Search for the cell housing the specified text and yield its [x, y] center coordinate. 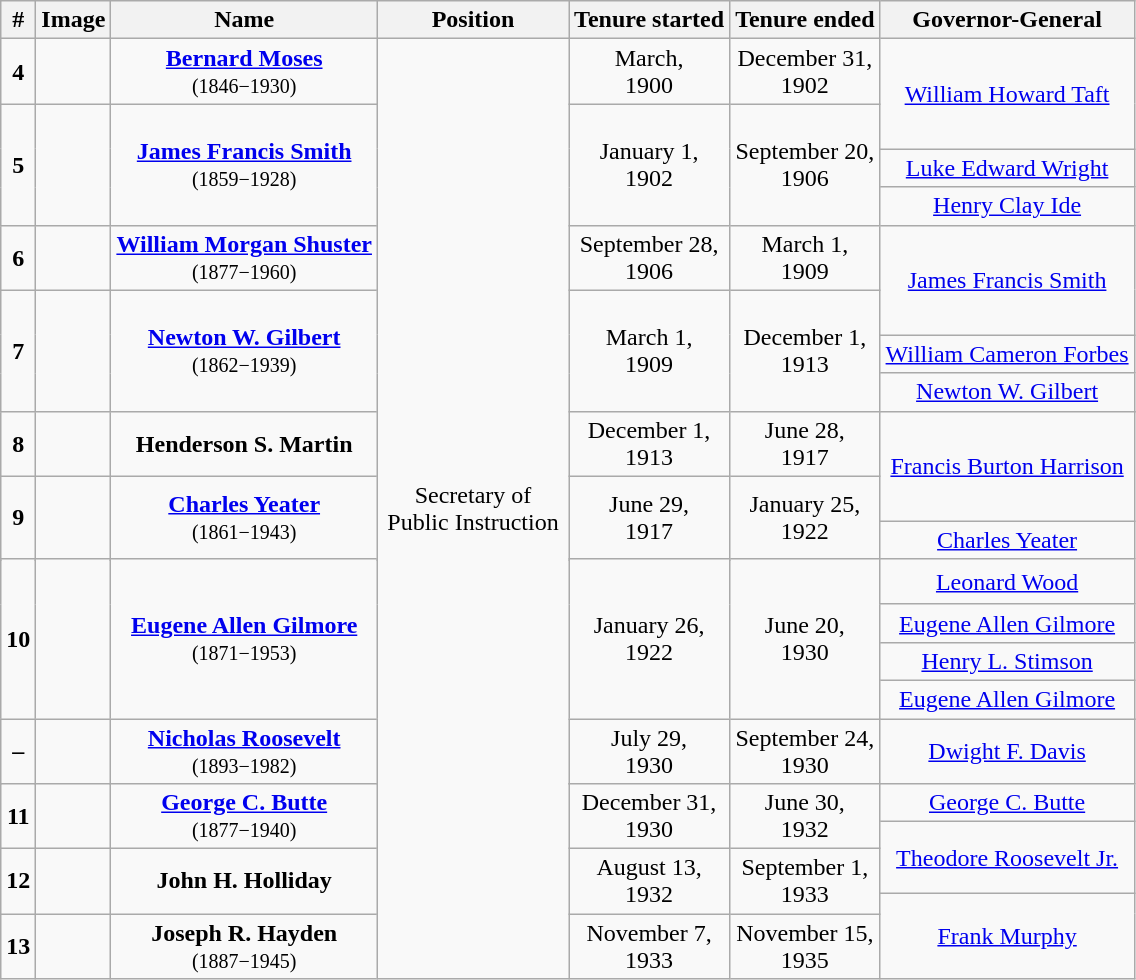
June 28,1917 [805, 444]
13 [18, 946]
September 20,1906 [805, 164]
Governor-General [1007, 20]
William Howard Taft [1007, 94]
Eugene Allen Gilmore(1871−1953) [244, 638]
10 [18, 638]
Newton W. Gilbert(1862−1939) [244, 350]
Henry Clay Ide [1007, 206]
January 1,1902 [650, 164]
Secretary of Public Instruction [472, 509]
William Cameron Forbes [1007, 354]
December 31,1902 [805, 72]
Name [244, 20]
George C. Butte(1877−1940) [244, 816]
– [18, 750]
June 29,1917 [650, 518]
Image [74, 20]
8 [18, 444]
James Francis Smith(1859−1928) [244, 164]
September 28,1906 [650, 258]
George C. Butte [1007, 803]
Henderson S. Martin [244, 444]
6 [18, 258]
# [18, 20]
Frank Murphy [1007, 936]
9 [18, 518]
November 7,1933 [650, 946]
Newton W. Gilbert [1007, 392]
July 29,1930 [650, 750]
January 26,1922 [650, 638]
Tenure started [650, 20]
John H. Holliday [244, 882]
Luke Edward Wright [1007, 168]
Theodore Roosevelt Jr. [1007, 858]
4 [18, 72]
March,1900 [650, 72]
7 [18, 350]
September 1,1933 [805, 882]
Francis Burton Harrison [1007, 466]
Charles Yeater [1007, 540]
Position [472, 20]
5 [18, 164]
November 15,1935 [805, 946]
June 30,1932 [805, 816]
James Francis Smith [1007, 280]
Bernard Moses(1846−1930) [244, 72]
12 [18, 882]
June 20,1930 [805, 638]
Tenure ended [805, 20]
August 13,1932 [650, 882]
William Morgan Shuster(1877−1960) [244, 258]
September 24,1930 [805, 750]
11 [18, 816]
January 25,1922 [805, 518]
December 31,1930 [650, 816]
Dwight F. Davis [1007, 750]
Nicholas Roosevelt(1893−1982) [244, 750]
Charles Yeater(1861−1943) [244, 518]
Henry L. Stimson [1007, 661]
Leonard Wood [1007, 582]
Joseph R. Hayden(1887−1945) [244, 946]
